Output the [X, Y] coordinate of the center of the cell containing the given text.  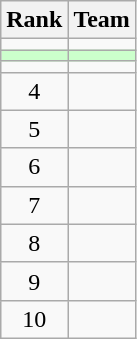
10 [34, 319]
4 [34, 91]
Team [102, 20]
7 [34, 205]
6 [34, 167]
Rank [34, 20]
8 [34, 243]
9 [34, 281]
5 [34, 129]
